Extract the [x, y] coordinate from the center of the cell holding the provided text.  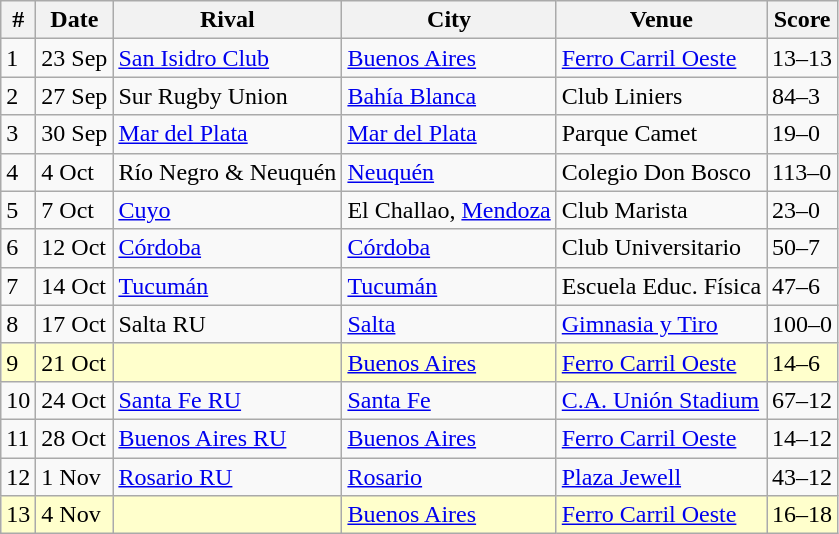
Neuquén [449, 172]
23 Sep [74, 58]
113–0 [802, 172]
12 Oct [74, 248]
Club Universitario [661, 248]
16–18 [802, 515]
Santa Fe [449, 400]
Bahía Blanca [449, 96]
4 Nov [74, 515]
Club Liniers [661, 96]
Salta RU [228, 324]
13 [18, 515]
19–0 [802, 134]
17 Oct [74, 324]
28 Oct [74, 438]
100–0 [802, 324]
14–12 [802, 438]
1 Nov [74, 477]
7 Oct [74, 210]
84–3 [802, 96]
San Isidro Club [228, 58]
Santa Fe RU [228, 400]
Score [802, 20]
Rival [228, 20]
Buenos Aires RU [228, 438]
21 Oct [74, 362]
Venue [661, 20]
# [18, 20]
14–6 [802, 362]
43–12 [802, 477]
5 [18, 210]
Rosario RU [228, 477]
2 [18, 96]
7 [18, 286]
Cuyo [228, 210]
Plaza Jewell [661, 477]
Parque Camet [661, 134]
Sur Rugby Union [228, 96]
City [449, 20]
Date [74, 20]
El Challao, Mendoza [449, 210]
3 [18, 134]
4 [18, 172]
Club Marista [661, 210]
Salta [449, 324]
1 [18, 58]
24 Oct [74, 400]
6 [18, 248]
67–12 [802, 400]
Rosario [449, 477]
13–13 [802, 58]
C.A. Unión Stadium [661, 400]
9 [18, 362]
4 Oct [74, 172]
Gimnasia y Tiro [661, 324]
Río Negro & Neuquén [228, 172]
23–0 [802, 210]
50–7 [802, 248]
8 [18, 324]
10 [18, 400]
27 Sep [74, 96]
14 Oct [74, 286]
30 Sep [74, 134]
Colegio Don Bosco [661, 172]
47–6 [802, 286]
11 [18, 438]
Escuela Educ. Física [661, 286]
12 [18, 477]
